Find where the given text appears and provide that cell's center as (x, y) coordinate. 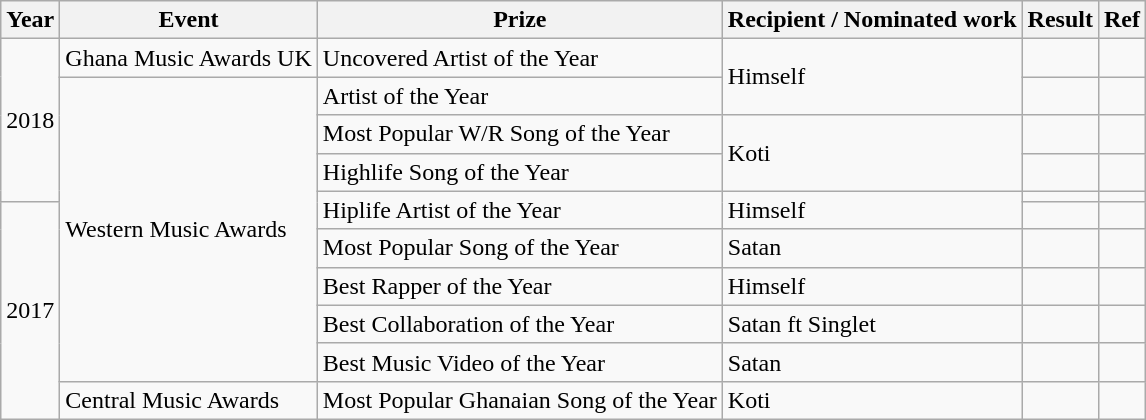
Ghana Music Awards UK (188, 58)
Result (1060, 20)
2018 (30, 120)
Central Music Awards (188, 400)
Western Music Awards (188, 229)
2017 (30, 310)
Artist of the Year (520, 96)
Hiplife Artist of the Year (520, 210)
Year (30, 20)
Satan ft Singlet (872, 324)
Most Popular W/R Song of the Year (520, 134)
Highlife Song of the Year (520, 172)
Event (188, 20)
Uncovered Artist of the Year (520, 58)
Prize (520, 20)
Best Music Video of the Year (520, 362)
Ref (1122, 20)
Best Collaboration of the Year (520, 324)
Best Rapper of the Year (520, 286)
Most Popular Song of the Year (520, 248)
Recipient / Nominated work (872, 20)
Most Popular Ghanaian Song of the Year (520, 400)
